Identify which cell holds the provided text, then report its (x, y) central coordinate. 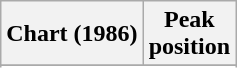
Chart (1986) (72, 34)
Peak position (189, 34)
